Provide the [X, Y] coordinate of the cell's center where the given text is located.  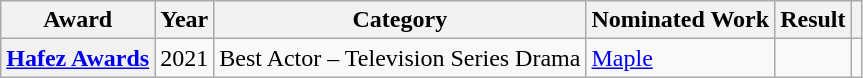
Result [813, 20]
Nominated Work [680, 20]
Maple [680, 58]
2021 [184, 58]
Best Actor – Television Series Drama [400, 58]
Category [400, 20]
Award [78, 20]
Hafez Awards [78, 58]
Year [184, 20]
